Extract the [X, Y] coordinate from the center of the cell holding the provided text.  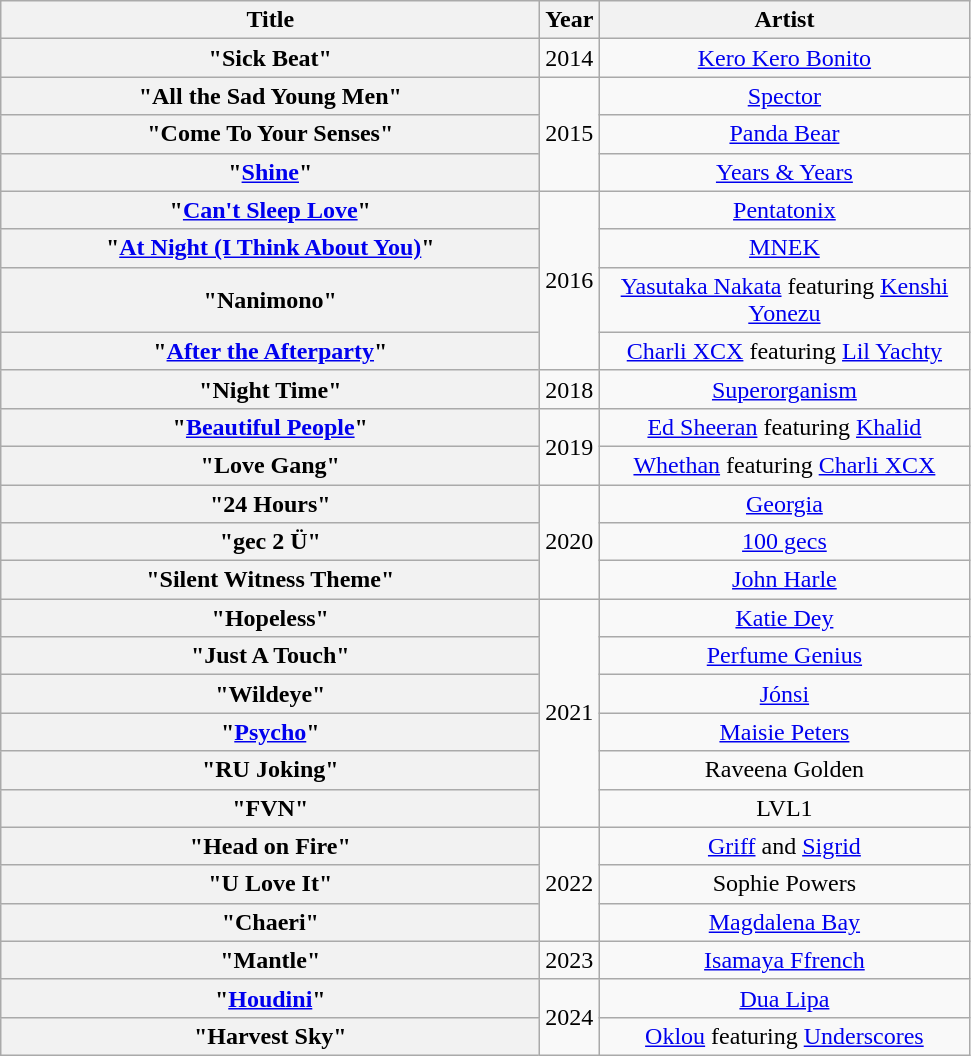
"Come To Your Senses" [270, 134]
"All the Sad Young Men" [270, 96]
Katie Dey [784, 618]
"At Night (I Think About You)" [270, 248]
"Mantle" [270, 960]
2022 [570, 884]
2020 [570, 541]
"Chaeri" [270, 922]
Isamaya Ffrench [784, 960]
MNEK [784, 248]
Magdalena Bay [784, 922]
Whethan featuring Charli XCX [784, 465]
"gec 2 Ü" [270, 542]
Ed Sheeran featuring Khalid [784, 427]
2014 [570, 58]
Perfume Genius [784, 656]
"RU Joking" [270, 770]
2021 [570, 713]
2019 [570, 446]
"Love Gang" [270, 465]
"Night Time" [270, 389]
Kero Kero Bonito [784, 58]
Spector [784, 96]
2016 [570, 280]
Title [270, 20]
Pentatonix [784, 210]
Jónsi [784, 694]
Sophie Powers [784, 884]
Griff and Sigrid [784, 846]
"24 Hours" [270, 503]
"Head on Fire" [270, 846]
"Psycho" [270, 732]
"Harvest Sky" [270, 1036]
Yasutaka Nakata featuring Kenshi Yonezu [784, 300]
Georgia [784, 503]
Maisie Peters [784, 732]
John Harle [784, 580]
Year [570, 20]
2023 [570, 960]
2024 [570, 1017]
"Just A Touch" [270, 656]
100 gecs [784, 542]
2018 [570, 389]
Superorganism [784, 389]
"Sick Beat" [270, 58]
Oklou featuring Underscores [784, 1036]
Dua Lipa [784, 998]
2015 [570, 134]
"FVN" [270, 808]
Panda Bear [784, 134]
Raveena Golden [784, 770]
"Beautiful People" [270, 427]
"Wildeye" [270, 694]
"Houdini" [270, 998]
Artist [784, 20]
Years & Years [784, 172]
Charli XCX featuring Lil Yachty [784, 351]
LVL1 [784, 808]
"Can't Sleep Love" [270, 210]
"Nanimono" [270, 300]
"U Love It" [270, 884]
"Silent Witness Theme" [270, 580]
"After the Afterparty" [270, 351]
"Shine" [270, 172]
"Hopeless" [270, 618]
